Find where the given text appears and provide that cell's center as [x, y] coordinate. 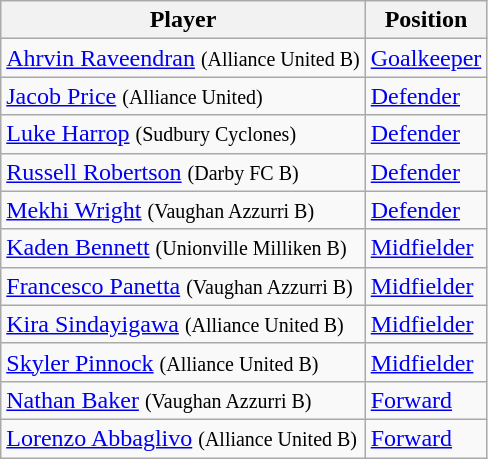
Ahrvin Raveendran (Alliance United B) [183, 58]
Nathan Baker (Vaughan Azzurri B) [183, 400]
Skyler Pinnock (Alliance United B) [183, 362]
Kira Sindayigawa (Alliance United B) [183, 324]
Lorenzo Abbaglivo (Alliance United B) [183, 438]
Jacob Price (Alliance United) [183, 96]
Position [426, 20]
Luke Harrop (Sudbury Cyclones) [183, 134]
Player [183, 20]
Russell Robertson (Darby FC B) [183, 172]
Kaden Bennett (Unionville Milliken B) [183, 248]
Goalkeeper [426, 58]
Mekhi Wright (Vaughan Azzurri B) [183, 210]
Francesco Panetta (Vaughan Azzurri B) [183, 286]
